Scan for the cell matching the given text and deliver its [x, y] coordinate at center. 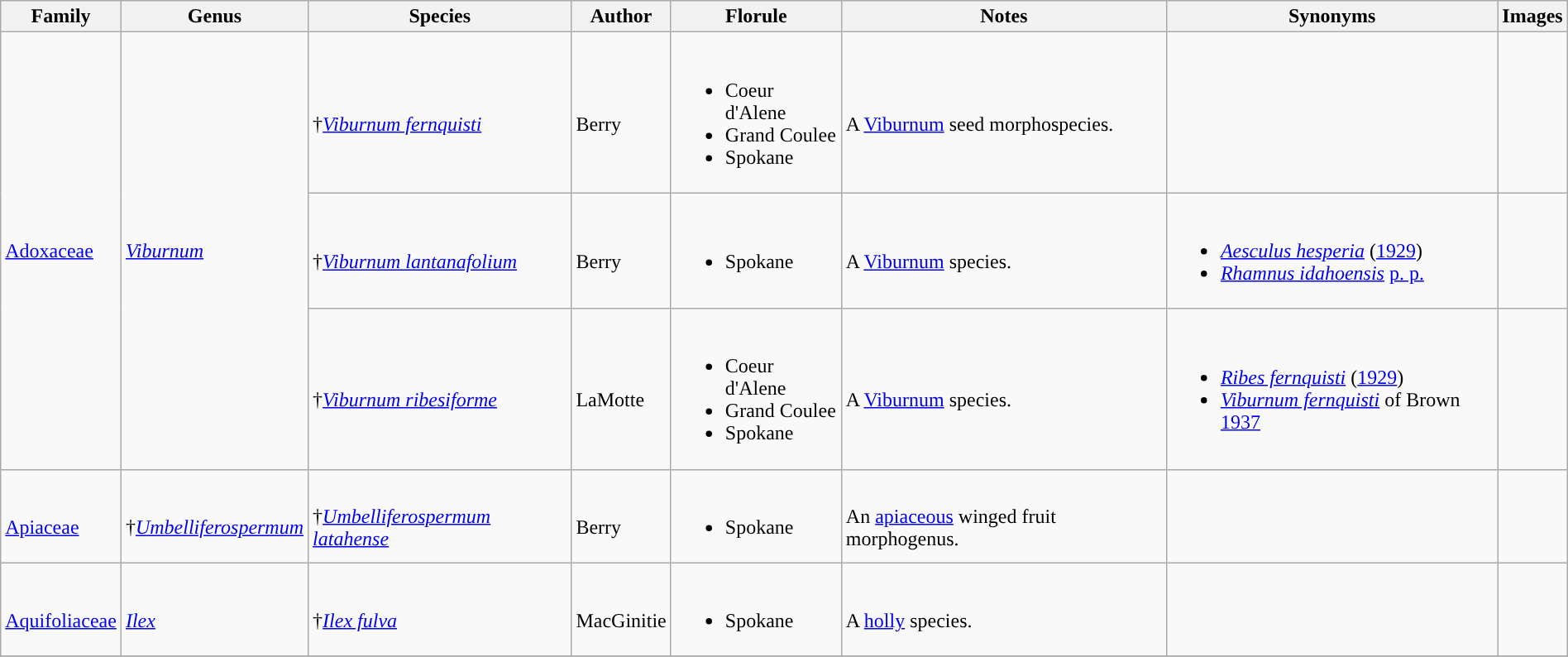
Viburnum [214, 251]
†Viburnum ribesiforme [440, 389]
†Viburnum fernquisti [440, 113]
A holly species. [1004, 609]
Apiaceae [61, 516]
Adoxaceae [61, 251]
Genus [214, 17]
MacGinitie [621, 609]
Synonyms [1331, 17]
LaMotte [621, 389]
Author [621, 17]
Florule [756, 17]
Notes [1004, 17]
Aquifoliaceae [61, 609]
†Viburnum lantanafolium [440, 251]
†Ilex fulva [440, 609]
Images [1532, 17]
Ilex [214, 609]
Aesculus hesperia (1929)Rhamnus idahoensis p. p. [1331, 251]
An apiaceous winged fruit morphogenus. [1004, 516]
Family [61, 17]
Species [440, 17]
Ribes fernquisti (1929)Viburnum fernquisti of Brown 1937 [1331, 389]
A Viburnum seed morphospecies. [1004, 113]
†Umbelliferospermum [214, 516]
†Umbelliferospermum latahense [440, 516]
